Return the (x, y) coordinate for the center point of the cell that contains the specified text.  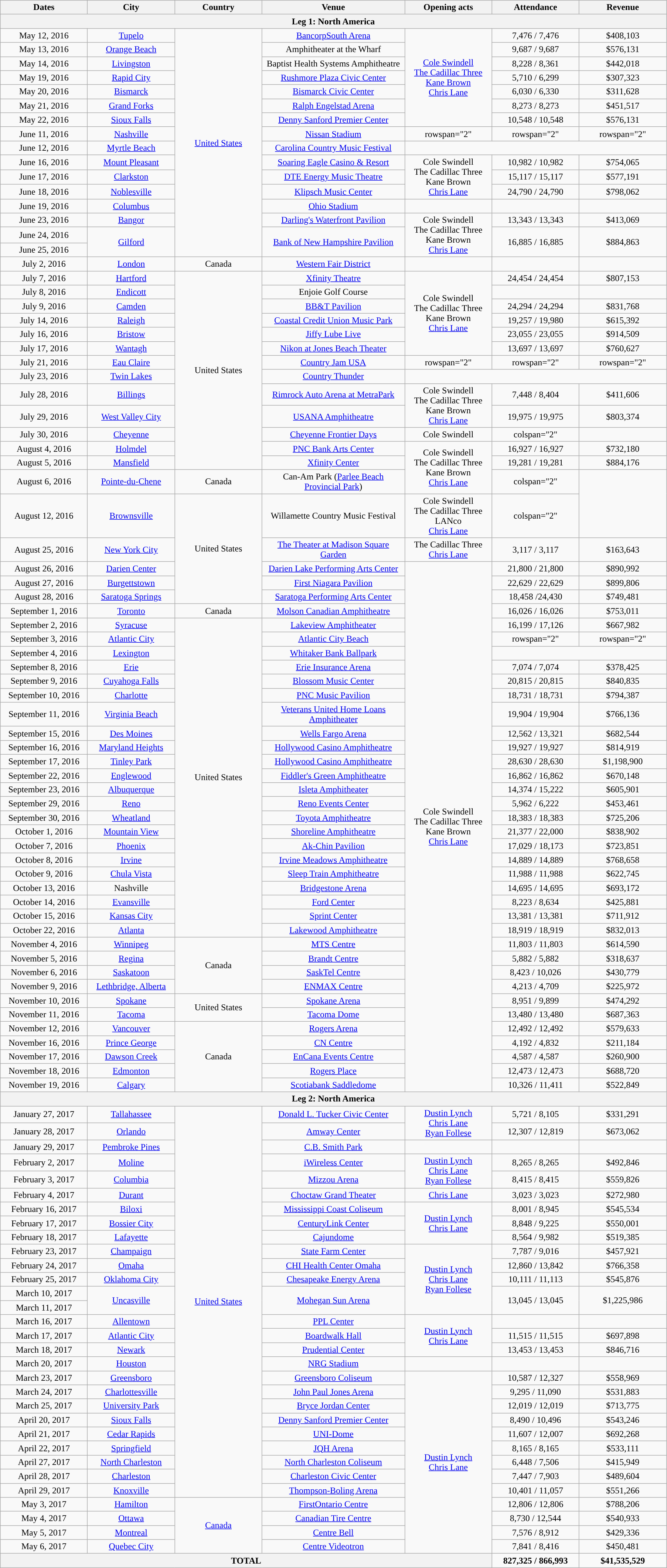
Molson Canadian Amphitheatre (333, 611)
February 25, 2017 (44, 1280)
19,975 / 19,975 (535, 417)
September 11, 2016 (44, 714)
11,515 / 11,515 (535, 1336)
12,562 / 13,321 (535, 733)
November 5, 2016 (44, 958)
March 11, 2017 (44, 1308)
28,630 / 28,630 (535, 761)
24,454 / 24,454 (535, 278)
20,815 / 20,815 (535, 681)
Prudential Center (333, 1350)
16,885 / 16,885 (535, 242)
September 15, 2016 (44, 733)
Regina (131, 958)
16,862 / 16,862 (535, 775)
8,228 / 8,361 (535, 64)
11,607 / 12,007 (535, 1434)
Dawson Creek (131, 1057)
7,448 / 8,404 (535, 394)
SaskTel Centre (333, 972)
Hamilton (131, 1504)
13,343 / 13,343 (535, 220)
Cole Swindell (448, 434)
Blossom Music Center (333, 681)
$1,225,986 (623, 1301)
Wells Fargo Arena (333, 733)
Camden (131, 306)
10,982 / 10,982 (535, 162)
Darling's Waterfront Pavilion (333, 220)
June 11, 2016 (44, 134)
September 4, 2016 (44, 653)
Gilford (131, 242)
Vancouver (131, 1029)
July 30, 2016 (44, 434)
Shoreline Amphitheatre (333, 832)
June 16, 2016 (44, 162)
Springfield (131, 1448)
Whitaker Bank Ballpark (333, 653)
June 18, 2016 (44, 192)
Jiffy Lube Live (333, 334)
Montreal (131, 1533)
Klipsch Music Center (333, 192)
Willamette Country Music Festival (333, 516)
$318,637 (623, 958)
Orlando (131, 1131)
Bangor (131, 220)
May 3, 2017 (44, 1504)
Lakewood Amphitheatre (333, 930)
16,199 / 17,126 (535, 625)
$754,065 (623, 162)
13,045 / 13,045 (535, 1301)
Mansfield (131, 462)
$545,876 (623, 1280)
Isleta Amphitheater (333, 790)
$692,268 (623, 1434)
8,423 / 10,026 (535, 972)
11,803 / 11,803 (535, 944)
Maryland Heights (131, 747)
Centre Bell (333, 1533)
Tacoma Dome (333, 1015)
May 19, 2016 (44, 78)
$831,768 (623, 306)
Atlanta (131, 930)
Chesapeake Energy Arena (333, 1280)
Reno Events Center (333, 804)
$673,062 (623, 1131)
Syracuse (131, 625)
Biloxi (131, 1209)
$489,604 (623, 1476)
March 10, 2017 (44, 1294)
$522,849 (623, 1085)
First Niagara Pavilion (333, 583)
April 20, 2017 (44, 1420)
Tinley Park (131, 761)
Omaha (131, 1265)
Xfinity Center (333, 462)
August 12, 2016 (44, 516)
$725,206 (623, 818)
13,697 / 13,697 (535, 348)
Holmdel (131, 448)
November 9, 2016 (44, 986)
Amphitheater at the Wharf (333, 49)
Fiddler's Green Amphitheatre (333, 775)
February 18, 2017 (44, 1237)
Opening acts (448, 7)
August 5, 2016 (44, 462)
$540,933 (623, 1519)
June 24, 2016 (44, 235)
Veterans United Home Loans Amphitheater (333, 714)
Bossier City (131, 1223)
Columbia (131, 1179)
Tupelo (131, 35)
$577,191 (623, 177)
$474,292 (623, 1001)
23,055 / 23,055 (535, 334)
Endicott (131, 292)
5,882 / 5,882 (535, 958)
October 9, 2016 (44, 874)
November 6, 2016 (44, 972)
July 23, 2016 (44, 376)
Erie (131, 667)
West Valley City (131, 417)
Nissan Stadium (333, 134)
Clarkston (131, 177)
March 18, 2017 (44, 1350)
Thompson-Boling Arena (333, 1490)
June 25, 2016 (44, 250)
Knoxville (131, 1490)
$788,206 (623, 1504)
18,458 /24,430 (535, 597)
15,117 / 15,117 (535, 177)
Revenue (623, 7)
7,841 / 8,416 (535, 1547)
JQH Arena (333, 1448)
Country (218, 7)
October 8, 2016 (44, 860)
April 21, 2017 (44, 1434)
14,695 / 14,695 (535, 888)
Tallahassee (131, 1114)
$211,184 (623, 1043)
Saratoga Springs (131, 597)
19,927 / 19,927 (535, 747)
$768,658 (623, 860)
Irvine Meadows Amphitheatre (333, 860)
North Charleston Coliseum (333, 1462)
21,800 / 21,800 (535, 569)
$413,069 (623, 220)
Champaign (131, 1251)
$550,001 (623, 1223)
Cajundome (333, 1237)
June 17, 2016 (44, 177)
$670,148 (623, 775)
$614,590 (623, 944)
Durant (131, 1195)
$307,323 (623, 78)
October 7, 2016 (44, 846)
Bank of New Hampshire Pavilion (333, 242)
$890,992 (623, 569)
$803,374 (623, 417)
September 8, 2016 (44, 667)
18,731 / 18,731 (535, 695)
June 23, 2016 (44, 220)
8,564 / 9,982 (535, 1237)
$713,775 (623, 1406)
$408,103 (623, 35)
January 28, 2017 (44, 1131)
8,223 / 8,634 (535, 902)
Soaring Eagle Casino & Resort (333, 162)
August 6, 2016 (44, 482)
August 25, 2016 (44, 550)
Phoenix (131, 846)
Kansas City (131, 916)
8,415 / 8,415 (535, 1179)
Ak-Chin Pavilion (333, 846)
PNC Music Pavilion (333, 695)
CN Centre (333, 1043)
Lakeview Amphitheater (333, 625)
$615,392 (623, 320)
October 1, 2016 (44, 832)
6,448 / 7,506 (535, 1462)
Englewood (131, 775)
June 12, 2016 (44, 148)
CenturyLink Center (333, 1223)
Choctaw Grand Theater (333, 1195)
7,476 / 7,476 (535, 35)
April 28, 2017 (44, 1476)
Lexington (131, 653)
13,480 / 13,480 (535, 1015)
Charleston Civic Center (333, 1476)
Mount Pleasant (131, 162)
PNC Bank Arts Center (333, 448)
Noblesville (131, 192)
Brandt Centre (333, 958)
August 28, 2016 (44, 597)
Country Jam USA (333, 362)
18,383 / 18,383 (535, 818)
Eau Claire (131, 362)
Lafayette (131, 1237)
$453,461 (623, 804)
Raleigh (131, 320)
$814,919 (623, 747)
$531,883 (623, 1392)
Coastal Credit Union Music Park (333, 320)
November 16, 2016 (44, 1043)
Greensboro Coliseum (333, 1378)
12,492 / 12,492 (535, 1029)
The Theater at Madison Square Garden (333, 550)
Ford Center (333, 902)
Irvine (131, 860)
$711,912 (623, 916)
19,904 / 19,904 (535, 714)
Brownsville (131, 516)
Rimrock Auto Arena at MetraPark (333, 394)
FirstOntario Centre (333, 1504)
8,265 / 8,265 (535, 1162)
Hartford (131, 278)
Rushmore Plaza Civic Center (333, 78)
$884,863 (623, 242)
$766,136 (623, 714)
Mizzou Arena (333, 1179)
September 10, 2016 (44, 695)
8,001 / 8,945 (535, 1209)
October 13, 2016 (44, 888)
John Paul Jones Arena (333, 1392)
BancorpSouth Arena (333, 35)
July 28, 2016 (44, 394)
$687,363 (623, 1015)
827,325 / 866,993 (535, 1561)
March 20, 2017 (44, 1364)
DTE Energy Music Theatre (333, 177)
Winnipeg (131, 944)
Ottawa (131, 1519)
September 2, 2016 (44, 625)
8,273 / 8,273 (535, 106)
October 14, 2016 (44, 902)
November 12, 2016 (44, 1029)
4,192 / 4,832 (535, 1043)
Attendance (535, 7)
$807,153 (623, 278)
September 30, 2016 (44, 818)
State Farm Center (333, 1251)
September 29, 2016 (44, 804)
Darien Lake Performing Arts Center (333, 569)
Saratoga Performing Arts Center (333, 597)
Spokane Arena (333, 1001)
April 22, 2017 (44, 1448)
13,453 / 13,453 (535, 1350)
Twin Lakes (131, 376)
$1,198,900 (623, 761)
$451,517 (623, 106)
Dates (44, 7)
$378,425 (623, 667)
$798,062 (623, 192)
May 4, 2017 (44, 1519)
Grand Forks (131, 106)
May 5, 2017 (44, 1533)
Can-Am Park (Parlee Beach Provincial Park) (333, 482)
10,401 / 11,057 (535, 1490)
Bryce Jordan Center (333, 1406)
5,721 / 8,105 (535, 1114)
12,473 / 12,473 (535, 1071)
$545,534 (623, 1209)
$749,481 (623, 597)
Cheyenne Frontier Days (333, 434)
July 9, 2016 (44, 306)
Charlottesville (131, 1392)
$543,246 (623, 1420)
Bristow (131, 334)
May 6, 2017 (44, 1547)
9,687 / 9,687 (535, 49)
October 15, 2016 (44, 916)
Leg 1: North America (333, 21)
$41,535,529 (623, 1561)
14,374 / 15,222 (535, 790)
UNI-Dome (333, 1434)
Virginia Beach (131, 714)
City (131, 7)
May 22, 2016 (44, 120)
Prince George (131, 1043)
$551,266 (623, 1490)
November 19, 2016 (44, 1085)
February 3, 2017 (44, 1179)
Scotiabank Saddledome (333, 1085)
March 25, 2017 (44, 1406)
$411,606 (623, 394)
Canadian Tire Centre (333, 1519)
Billings (131, 394)
19,257 / 19,980 (535, 320)
May 21, 2016 (44, 106)
12,860 / 13,842 (535, 1265)
$533,111 (623, 1448)
October 22, 2016 (44, 930)
13,381 / 13,381 (535, 916)
Sleep Train Amphitheatre (333, 874)
$559,826 (623, 1179)
$688,720 (623, 1071)
February 24, 2017 (44, 1265)
Albuquerque (131, 790)
March 16, 2017 (44, 1322)
10,111 / 11,113 (535, 1280)
$884,176 (623, 462)
Venue (333, 7)
Reno (131, 804)
$682,544 (623, 733)
July 7, 2016 (44, 278)
8,730 / 12,544 (535, 1519)
Rogers Place (333, 1071)
November 10, 2016 (44, 1001)
July 29, 2016 (44, 417)
September 16, 2016 (44, 747)
Centre Videotron (333, 1547)
Cuyahoga Falls (131, 681)
Enjoie Golf Course (333, 292)
Newark (131, 1350)
5,962 / 6,222 (535, 804)
$331,291 (623, 1114)
$760,627 (623, 348)
C.B. Smith Park (333, 1147)
April 27, 2017 (44, 1462)
September 9, 2016 (44, 681)
8,165 / 8,165 (535, 1448)
Western Fair District (333, 264)
3,117 / 3,117 (535, 550)
8,848 / 9,225 (535, 1223)
April 29, 2017 (44, 1490)
November 11, 2016 (44, 1015)
$450,481 (623, 1547)
18,919 / 18,919 (535, 930)
Columbus (131, 206)
University Park (131, 1406)
Atlantic City Beach (333, 639)
Charlotte (131, 695)
$732,180 (623, 448)
Baptist Health Systems Amphitheatre (333, 64)
The Cadillac ThreeChris Lane (448, 550)
4,587 / 4,587 (535, 1057)
Donald L. Tucker Civic Center (333, 1114)
Lethbridge, Alberta (131, 986)
July 21, 2016 (44, 362)
Ohio Stadium (333, 206)
14,889 / 14,889 (535, 860)
Leg 2: North America (333, 1099)
March 24, 2017 (44, 1392)
$272,980 (623, 1195)
Livingston (131, 64)
Charleston (131, 1476)
May 13, 2016 (44, 49)
NRG Stadium (333, 1364)
Darien Center (131, 569)
Carolina Country Music Festival (333, 148)
22,629 / 22,629 (535, 583)
3,023 / 3,023 (535, 1195)
November 17, 2016 (44, 1057)
Chula Vista (131, 874)
Uncasville (131, 1301)
7,074 / 7,074 (535, 667)
Nikon at Jones Beach Theater (333, 348)
$605,901 (623, 790)
PPL Center (333, 1322)
$225,972 (623, 986)
Bismarck (131, 92)
Erie Insurance Arena (333, 667)
Mountain View (131, 832)
MTS Centre (333, 944)
July 2, 2016 (44, 264)
August 4, 2016 (44, 448)
November 18, 2016 (44, 1071)
March 17, 2017 (44, 1336)
$832,013 (623, 930)
10,326 / 11,411 (535, 1085)
5,710 / 6,299 (535, 78)
June 19, 2016 (44, 206)
Boardwalk Hall (333, 1336)
July 14, 2016 (44, 320)
February 23, 2017 (44, 1251)
7,787 / 9,016 (535, 1251)
iWireless Center (333, 1162)
New York City (131, 550)
Evansville (131, 902)
17,029 / 18,173 (535, 846)
London (131, 264)
$697,898 (623, 1336)
Xfinity Theatre (333, 278)
Bismarck Civic Center (333, 92)
Orange Beach (131, 49)
16,927 / 16,927 (535, 448)
Toyota Amphitheatre (333, 818)
$311,628 (623, 92)
July 8, 2016 (44, 292)
North Charleston (131, 1462)
Des Moines (131, 733)
Burgettstown (131, 583)
July 16, 2016 (44, 334)
9,295 / 11,090 (535, 1392)
$579,633 (623, 1029)
Wheatland (131, 818)
$260,900 (623, 1057)
$622,745 (623, 874)
September 23, 2016 (44, 790)
$430,779 (623, 972)
6,030 / 6,330 (535, 92)
$519,385 (623, 1237)
Saskatoon (131, 972)
EnCana Events Centre (333, 1057)
Rogers Arena (333, 1029)
February 16, 2017 (44, 1209)
$492,846 (623, 1162)
24,294 / 24,294 (535, 306)
24,790 / 24,790 (535, 192)
Edmonton (131, 1071)
January 27, 2017 (44, 1114)
12,806 / 12,806 (535, 1504)
September 17, 2016 (44, 761)
July 17, 2016 (44, 348)
Rapid City (131, 78)
$667,982 (623, 625)
February 4, 2017 (44, 1195)
January 29, 2017 (44, 1147)
Cheyenne (131, 434)
$846,716 (623, 1350)
$723,851 (623, 846)
Tacoma (131, 1015)
$794,387 (623, 695)
February 2, 2017 (44, 1162)
$693,172 (623, 888)
September 22, 2016 (44, 775)
21,377 / 22,000 (535, 832)
12,019 / 12,019 (535, 1406)
$899,806 (623, 583)
Ralph Engelstad Arena (333, 106)
February 17, 2017 (44, 1223)
Sprint Center (333, 916)
10,587 / 12,327 (535, 1378)
$838,902 (623, 832)
$425,881 (623, 902)
Oklahoma City (131, 1280)
12,307 / 12,819 (535, 1131)
$415,949 (623, 1462)
$442,018 (623, 64)
$457,921 (623, 1251)
Chris Lane (448, 1195)
Mississippi Coast Coliseum (333, 1209)
Allentown (131, 1322)
TOTAL (246, 1561)
March 23, 2017 (44, 1378)
Houston (131, 1364)
Calgary (131, 1085)
Amway Center (333, 1131)
$429,336 (623, 1533)
Cole SwindellThe Cadillac ThreeLANcoChris Lane (448, 516)
CHI Health Center Omaha (333, 1265)
November 4, 2016 (44, 944)
7,576 / 8,912 (535, 1533)
August 26, 2016 (44, 569)
May 14, 2016 (44, 64)
$840,835 (623, 681)
September 1, 2016 (44, 611)
$558,969 (623, 1378)
Country Thunder (333, 376)
May 12, 2016 (44, 35)
11,988 / 11,988 (535, 874)
16,026 / 16,026 (535, 611)
Pembroke Pines (131, 1147)
Moline (131, 1162)
August 27, 2016 (44, 583)
Wantagh (131, 348)
Cedar Rapids (131, 1434)
8,951 / 9,899 (535, 1001)
USANA Amphitheatre (333, 417)
Spokane (131, 1001)
Greensboro (131, 1378)
19,281 / 19,281 (535, 462)
4,213 / 4,709 (535, 986)
10,548 / 10,548 (535, 120)
May 20, 2016 (44, 92)
Mohegan Sun Arena (333, 1301)
8,490 / 10,496 (535, 1420)
7,447 / 7,903 (535, 1476)
$753,011 (623, 611)
Toronto (131, 611)
September 3, 2016 (44, 639)
Bridgestone Arena (333, 888)
ENMAX Centre (333, 986)
$914,509 (623, 334)
$163,643 (623, 550)
Pointe-du-Chene (131, 482)
Quebec City (131, 1547)
$766,358 (623, 1265)
BB&T Pavilion (333, 306)
Myrtle Beach (131, 148)
